Find where the given text appears and provide that cell's center as (X, Y) coordinate. 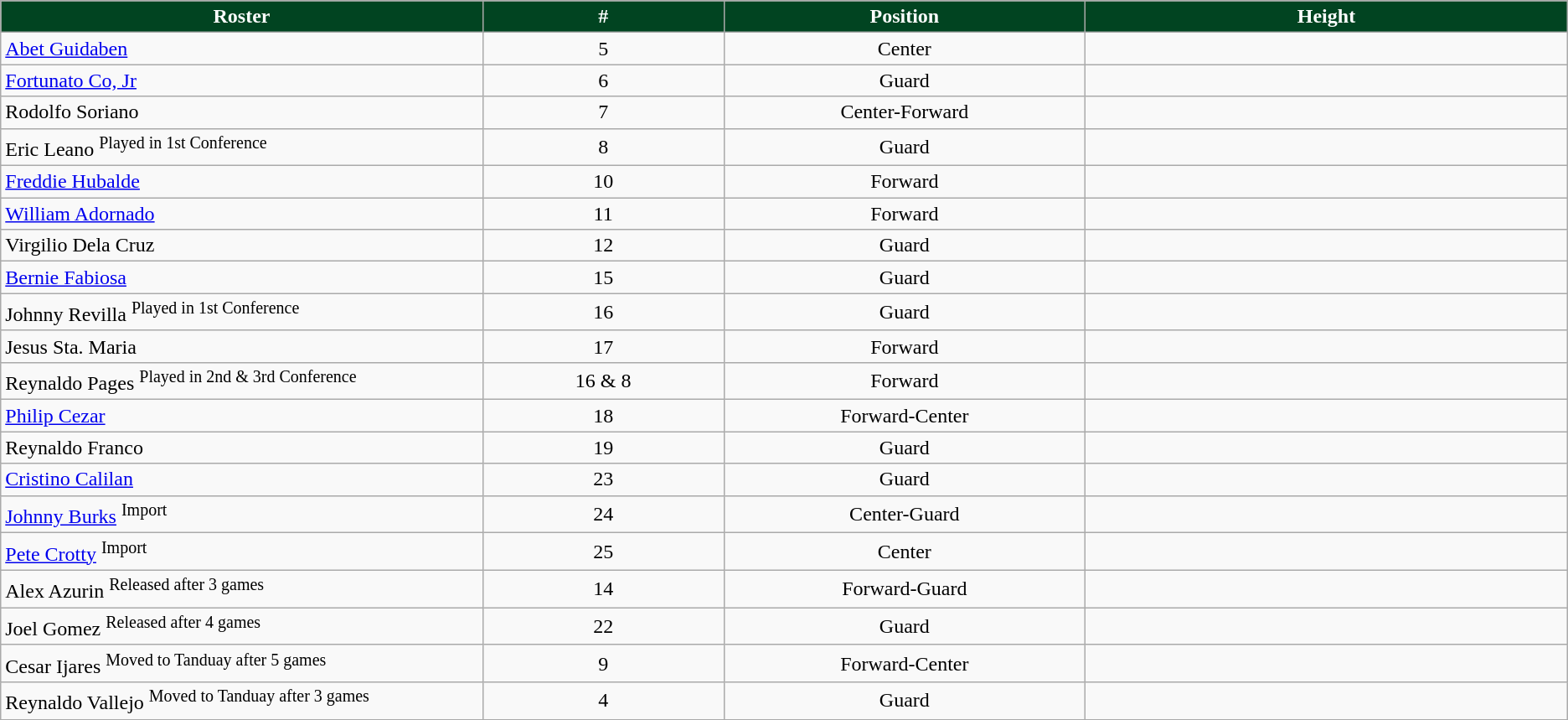
Position (905, 17)
Pete Crotty Import (242, 552)
William Adornado (242, 214)
Center-Forward (905, 112)
4 (603, 701)
16 & 8 (603, 381)
8 (603, 148)
Cristino Calilan (242, 479)
# (603, 17)
17 (603, 346)
Johnny Revilla Played in 1st Conference (242, 312)
Cesar Ijares Moved to Tanduay after 5 games (242, 664)
Joel Gomez Released after 4 games (242, 627)
16 (603, 312)
Fortunato Co, Jr (242, 80)
14 (603, 588)
Alex Azurin Released after 3 games (242, 588)
Roster (242, 17)
7 (603, 112)
10 (603, 182)
Eric Leano Played in 1st Conference (242, 148)
23 (603, 479)
15 (603, 277)
24 (603, 515)
Forward-Guard (905, 588)
Abet Guidaben (242, 49)
Rodolfo Soriano (242, 112)
18 (603, 416)
19 (603, 448)
Center-Guard (905, 515)
Freddie Hubalde (242, 182)
Bernie Fabiosa (242, 277)
25 (603, 552)
11 (603, 214)
Reynaldo Pages Played in 2nd & 3rd Conference (242, 381)
Height (1327, 17)
Jesus Sta. Maria (242, 346)
Virgilio Dela Cruz (242, 246)
9 (603, 664)
5 (603, 49)
6 (603, 80)
Reynaldo Vallejo Moved to Tanduay after 3 games (242, 701)
12 (603, 246)
22 (603, 627)
Johnny Burks Import (242, 515)
Philip Cezar (242, 416)
Reynaldo Franco (242, 448)
